Determine the [X, Y] coordinate at the center of the cell enclosing the given text.  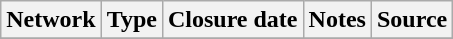
Source [412, 20]
Closure date [232, 20]
Type [132, 20]
Notes [337, 20]
Network [51, 20]
